For the text-containing cell, return its midpoint in (x, y) coordinate format. 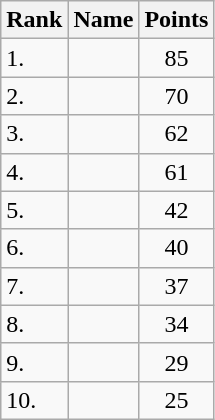
62 (176, 134)
Rank (34, 20)
7. (34, 286)
2. (34, 96)
Points (176, 20)
9. (34, 362)
10. (34, 400)
Name (104, 20)
34 (176, 324)
37 (176, 286)
70 (176, 96)
8. (34, 324)
3. (34, 134)
29 (176, 362)
4. (34, 172)
6. (34, 248)
25 (176, 400)
42 (176, 210)
40 (176, 248)
5. (34, 210)
85 (176, 58)
1. (34, 58)
61 (176, 172)
